Output the (X, Y) coordinate of the center of the cell containing the given text.  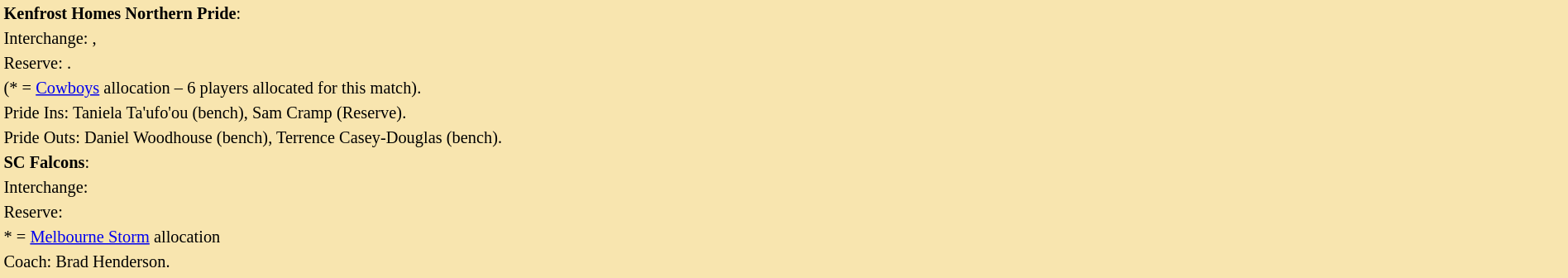
SC Falcons: (784, 162)
Pride Ins: Taniela Ta'ufo'ou (bench), Sam Cramp (Reserve). (784, 113)
Pride Outs: Daniel Woodhouse (bench), Terrence Casey-Douglas (bench). (784, 137)
Reserve: (784, 212)
Coach: Brad Henderson. (784, 261)
Interchange: (784, 187)
Interchange: , (784, 38)
* = Melbourne Storm allocation (784, 237)
(* = Cowboys allocation – 6 players allocated for this match). (784, 88)
Reserve: . (784, 63)
Kenfrost Homes Northern Pride: (784, 13)
